From the cell containing the given text, extract its center point as (X, Y) coordinate. 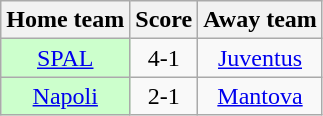
Away team (260, 20)
4-1 (164, 58)
Home team (66, 20)
Mantova (260, 96)
Juventus (260, 58)
2-1 (164, 96)
SPAL (66, 58)
Score (164, 20)
Napoli (66, 96)
